Search for the cell housing the specified text and yield its [x, y] center coordinate. 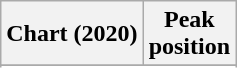
Peak position [189, 34]
Chart (2020) [72, 34]
